Extract the (x, y) coordinate from the center of the cell holding the provided text.  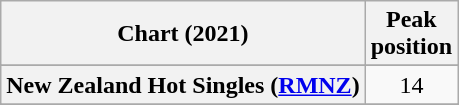
14 (411, 85)
Chart (2021) (183, 34)
New Zealand Hot Singles (RMNZ) (183, 85)
Peakposition (411, 34)
